Determine the (X, Y) coordinate at the center of the cell enclosing the given text.  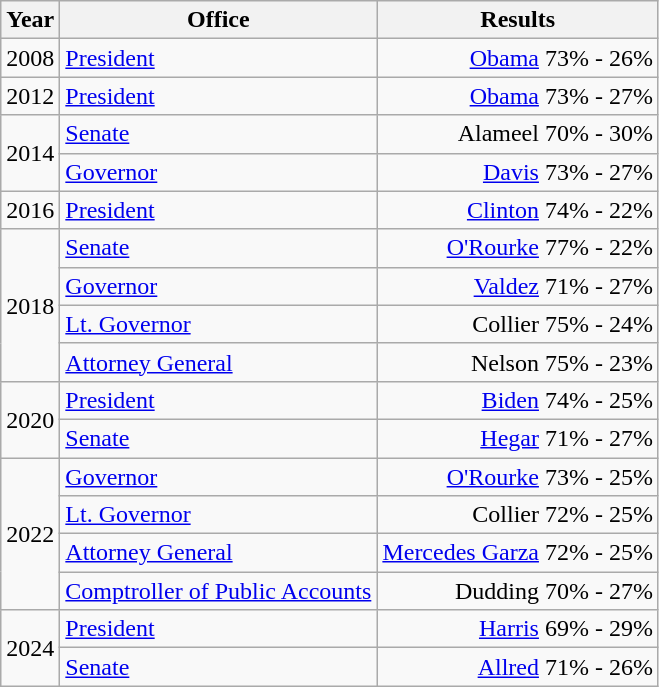
Biden 74% - 25% (518, 400)
Nelson 75% - 23% (518, 362)
Collier 72% - 25% (518, 515)
Harris 69% - 29% (518, 629)
2012 (30, 96)
Dudding 70% - 27% (518, 591)
Clinton 74% - 22% (518, 210)
2016 (30, 210)
O'Rourke 77% - 22% (518, 248)
Allred 71% - 26% (518, 667)
Obama 73% - 26% (518, 58)
Valdez 71% - 27% (518, 286)
O'Rourke 73% - 25% (518, 477)
Results (518, 20)
2008 (30, 58)
Collier 75% - 24% (518, 324)
Davis 73% - 27% (518, 172)
Alameel 70% - 30% (518, 134)
2022 (30, 534)
Office (218, 20)
2014 (30, 153)
Mercedes Garza 72% - 25% (518, 553)
2020 (30, 419)
Hegar 71% - 27% (518, 438)
2018 (30, 305)
2024 (30, 648)
Obama 73% - 27% (518, 96)
Year (30, 20)
Comptroller of Public Accounts (218, 591)
